Locate the cell with the specified text and output its [x, y] center coordinate. 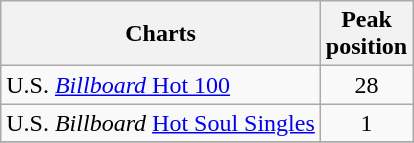
Charts [161, 34]
U.S. Billboard Hot 100 [161, 85]
Peakposition [366, 34]
U.S. Billboard Hot Soul Singles [161, 123]
28 [366, 85]
1 [366, 123]
